For the text-containing cell, return its midpoint in (x, y) coordinate format. 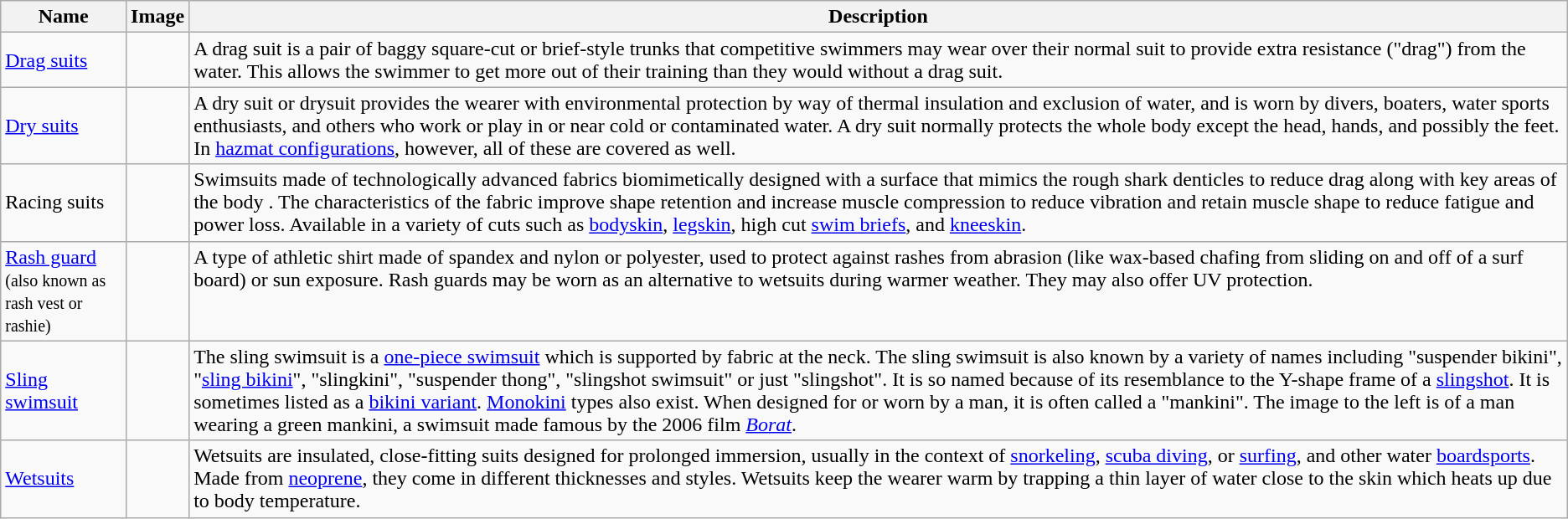
Dry suits (64, 126)
Sling swimsuit (64, 390)
Description (879, 17)
Image (157, 17)
Wetsuits (64, 479)
Rash guard(also known as rash vest or rashie) (64, 291)
Name (64, 17)
Drag suits (64, 60)
Racing suits (64, 203)
